Search for the cell housing the specified text and yield its [X, Y] center coordinate. 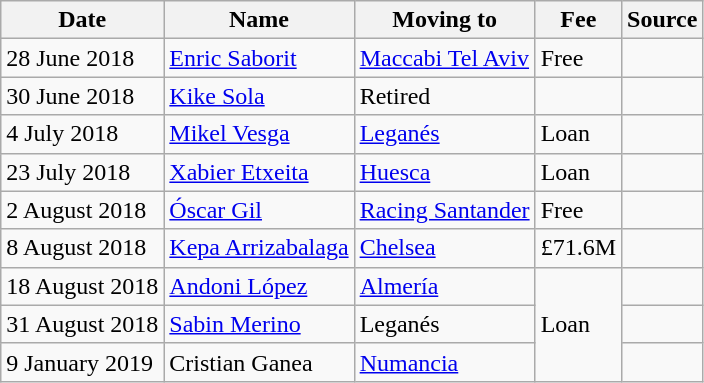
Óscar Gil [259, 210]
8 August 2018 [82, 248]
Huesca [444, 172]
23 July 2018 [82, 172]
Cristian Ganea [259, 362]
£71.6M [578, 248]
31 August 2018 [82, 324]
Andoni López [259, 286]
Numancia [444, 362]
Enric Saborit [259, 58]
Fee [578, 20]
Xabier Etxeita [259, 172]
4 July 2018 [82, 134]
Kike Sola [259, 96]
9 January 2019 [82, 362]
Chelsea [444, 248]
2 August 2018 [82, 210]
30 June 2018 [82, 96]
Mikel Vesga [259, 134]
Moving to [444, 20]
Almería [444, 286]
28 June 2018 [82, 58]
Sabin Merino [259, 324]
Source [662, 20]
Kepa Arrizabalaga [259, 248]
Date [82, 20]
Retired [444, 96]
Maccabi Tel Aviv [444, 58]
Racing Santander [444, 210]
18 August 2018 [82, 286]
Name [259, 20]
